Provide the (X, Y) coordinate of the cell's center where the given text is located.  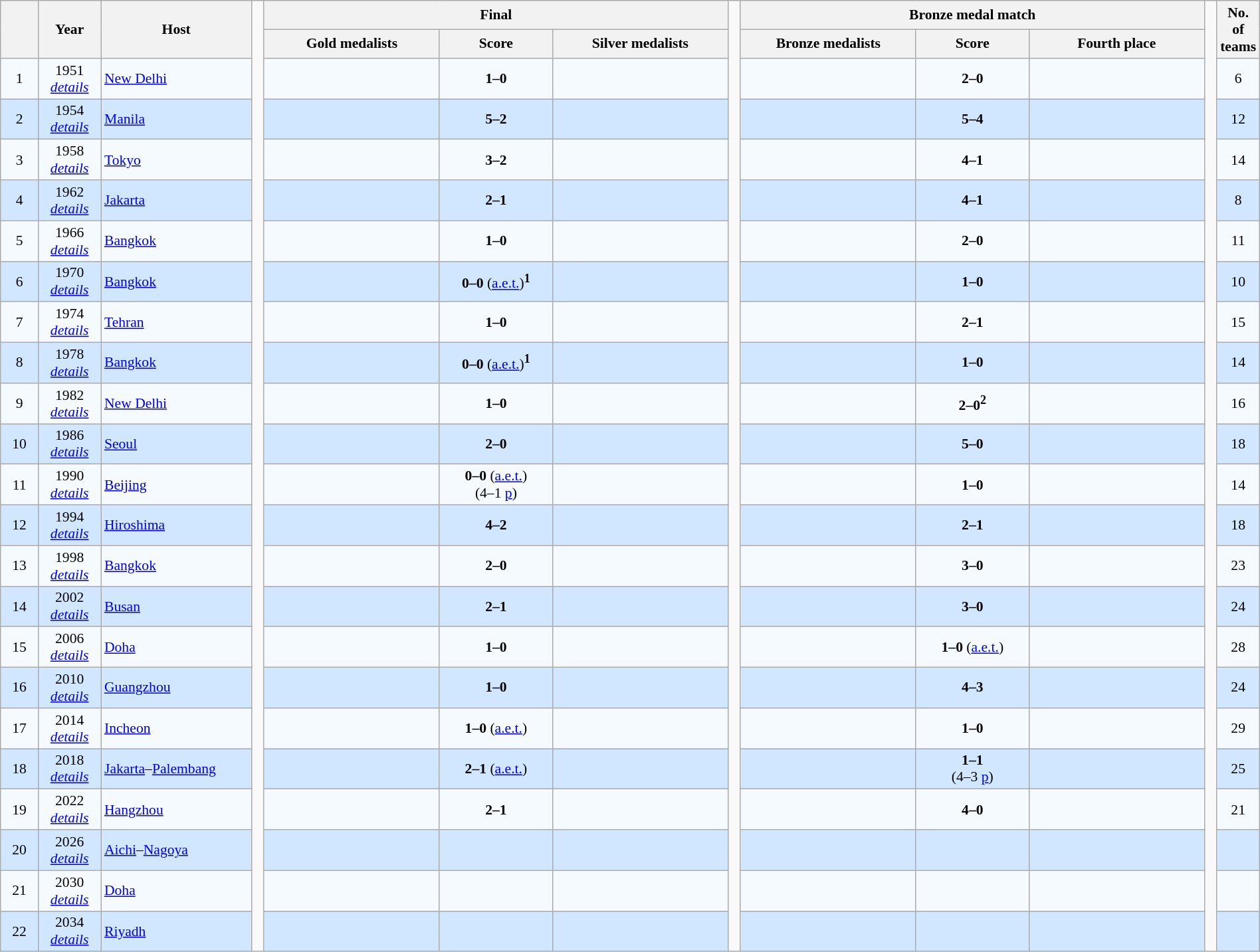
2030 details (69, 890)
29 (1238, 728)
2026 details (69, 850)
1998 details (69, 566)
Hangzhou (177, 809)
1958 details (69, 159)
Incheon (177, 728)
5–0 (972, 444)
20 (20, 850)
13 (20, 566)
2006 details (69, 647)
2–1 (a.e.t.) (496, 769)
1978 details (69, 363)
2010 details (69, 688)
Jakarta (177, 201)
Bronze medal match (972, 15)
4 (20, 201)
Manila (177, 120)
Bronze medalists (828, 44)
Final (496, 15)
2 (20, 120)
1962 details (69, 201)
Tehran (177, 323)
4–0 (972, 809)
2014 details (69, 728)
Beijing (177, 485)
1986 details (69, 444)
19 (20, 809)
5–4 (972, 120)
5–2 (496, 120)
3–2 (496, 159)
4–2 (496, 525)
2002 details (69, 606)
1974 details (69, 323)
Fourth place (1116, 44)
Silver medalists (640, 44)
Busan (177, 606)
7 (20, 323)
2022 details (69, 809)
Host (177, 29)
28 (1238, 647)
25 (1238, 769)
0–0 (a.e.t.) (4–1 p) (496, 485)
23 (1238, 566)
1 (20, 78)
Year (69, 29)
2034 details (69, 931)
No. of teams (1238, 29)
9 (20, 404)
Seoul (177, 444)
Hiroshima (177, 525)
1990 details (69, 485)
Tokyo (177, 159)
Gold medalists (352, 44)
1970 details (69, 282)
4–3 (972, 688)
1982 details (69, 404)
17 (20, 728)
Guangzhou (177, 688)
2–02 (972, 404)
Riyadh (177, 931)
1951 details (69, 78)
3 (20, 159)
1966 details (69, 240)
Aichi–Nagoya (177, 850)
1994 details (69, 525)
1954 details (69, 120)
2018 details (69, 769)
1–1(4–3 p) (972, 769)
Jakarta–Palembang (177, 769)
22 (20, 931)
5 (20, 240)
